Locate the cell with the specified text and output its [X, Y] center coordinate. 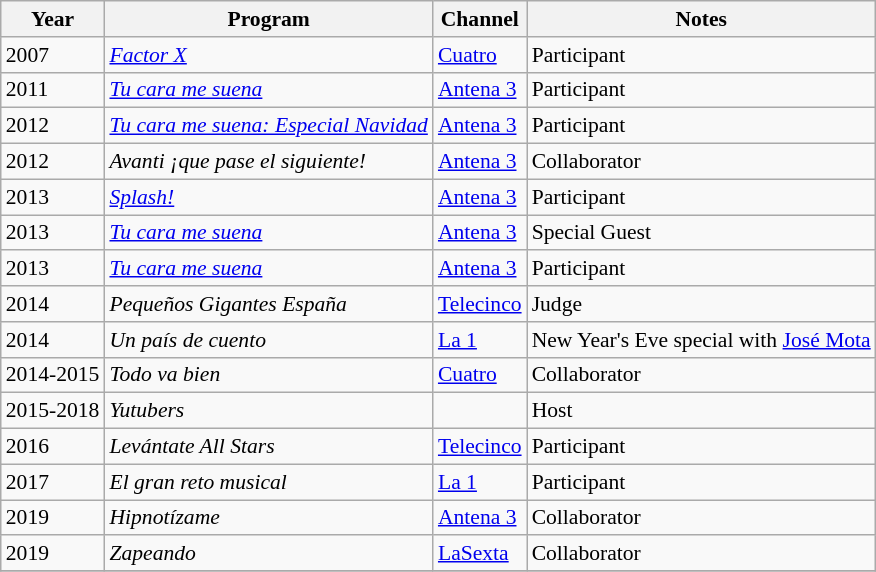
Judge [702, 304]
Avanti ¡que pase el siguiente! [268, 162]
2015-2018 [53, 411]
Zapeando [268, 554]
Hipnotízame [268, 518]
Channel [480, 19]
Splash! [268, 197]
New Year's Eve special with José Mota [702, 340]
Host [702, 411]
2016 [53, 447]
Yutubers [268, 411]
El gran reto musical [268, 482]
Year [53, 19]
Program [268, 19]
Un país de cuento [268, 340]
Tu cara me suena: Especial Navidad [268, 126]
2014-2015 [53, 375]
2011 [53, 90]
Factor X [268, 55]
LaSexta [480, 554]
Notes [702, 19]
2007 [53, 55]
Todo va bien [268, 375]
Special Guest [702, 233]
Pequeños Gigantes España [268, 304]
Levántate All Stars [268, 447]
2017 [53, 482]
